Capture the cell that displays the provided text and extract its (X, Y) central coordinate. 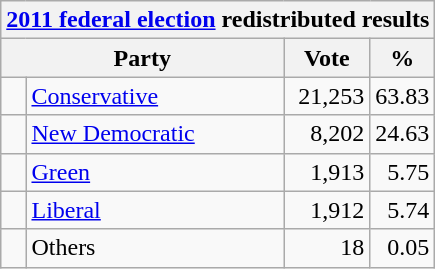
5.75 (402, 172)
2011 federal election redistributed results (218, 20)
8,202 (327, 134)
1,913 (327, 172)
Vote (327, 58)
1,912 (327, 210)
5.74 (402, 210)
% (402, 58)
Conservative (155, 96)
Party (142, 58)
New Democratic (155, 134)
18 (327, 248)
Others (155, 248)
63.83 (402, 96)
Green (155, 172)
0.05 (402, 248)
24.63 (402, 134)
Liberal (155, 210)
21,253 (327, 96)
